Locate the cell with the specified text and output its [X, Y] center coordinate. 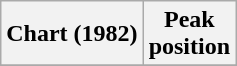
Chart (1982) [72, 34]
Peakposition [189, 34]
